For the text-containing cell, return its midpoint in [x, y] coordinate format. 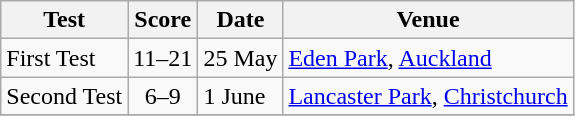
1 June [240, 96]
Test [64, 20]
Date [240, 20]
Eden Park, Auckland [428, 58]
Second Test [64, 96]
Venue [428, 20]
6–9 [163, 96]
Score [163, 20]
25 May [240, 58]
Lancaster Park, Christchurch [428, 96]
11–21 [163, 58]
First Test [64, 58]
